Capture the cell that displays the provided text and extract its [x, y] central coordinate. 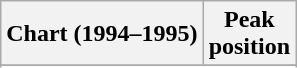
Peakposition [249, 34]
Chart (1994–1995) [102, 34]
